Scan for the cell matching the given text and deliver its [X, Y] coordinate at center. 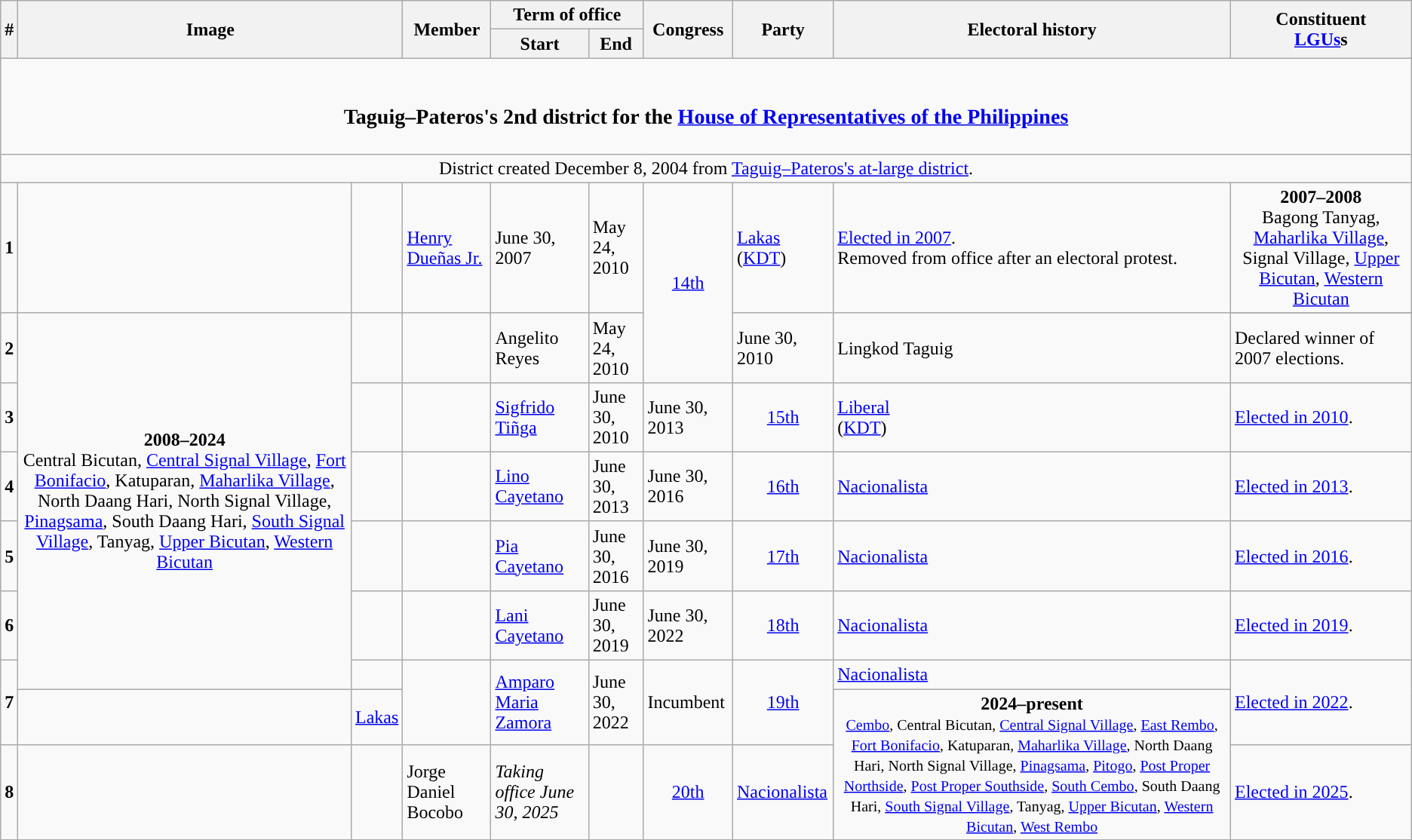
20th [688, 792]
End [615, 44]
1 [9, 247]
Jorge Daniel Bocobo [447, 792]
Party [783, 29]
Image [210, 29]
2 [9, 348]
15th [783, 417]
17th [783, 556]
16th [783, 486]
Elected in 2010. [1321, 417]
Taguig–Pateros's 2nd district for the House of Representatives of the Philippines [706, 106]
Elected in 2022. [1321, 703]
Lakas [376, 717]
Congress [688, 29]
Member [447, 29]
2007–2008Bagong Tanyag, Maharlika Village, Signal Village, Upper Bicutan, Western Bicutan [1321, 247]
Pia Cayetano [540, 556]
8 [9, 792]
Lingkod Taguig [1032, 348]
June 30, 2007 [540, 247]
Lakas(KDT) [783, 247]
Elected in 2019. [1321, 625]
Taking office June 30, 2025 [540, 792]
14th [688, 282]
Henry Dueñas Jr. [447, 247]
Liberal(KDT) [1032, 417]
7 [9, 703]
District created December 8, 2004 from Taguig–Pateros's at-large district. [706, 168]
# [9, 29]
Angelito Reyes [540, 348]
Declared winner of 2007 elections. [1321, 348]
Electoral history [1032, 29]
Elected in 2007.Removed from office after an electoral protest. [1032, 247]
18th [783, 625]
Lani Cayetano [540, 625]
3 [9, 417]
ConstituentLGUss [1321, 29]
5 [9, 556]
Amparo Maria Zamora [540, 703]
Sigfrido Tiñga [540, 417]
4 [9, 486]
Term of office [567, 15]
19th [783, 703]
Elected in 2013. [1321, 486]
6 [9, 625]
Elected in 2025. [1321, 792]
Elected in 2016. [1321, 556]
Lino Cayetano [540, 486]
Incumbent [688, 703]
Start [540, 44]
